Identify which cell holds the provided text, then report its [x, y] central coordinate. 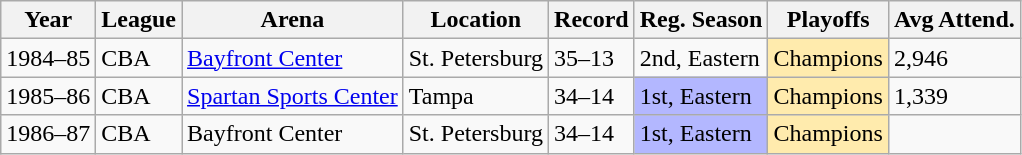
1984–85 [48, 58]
Location [476, 20]
2,946 [954, 58]
Tampa [476, 96]
1,339 [954, 96]
Reg. Season [701, 20]
Playoffs [828, 20]
Arena [293, 20]
1986–87 [48, 134]
Year [48, 20]
Avg Attend. [954, 20]
1985–86 [48, 96]
Spartan Sports Center [293, 96]
Record [592, 20]
League [139, 20]
35–13 [592, 58]
2nd, Eastern [701, 58]
